Return the [x, y] coordinate for the center point of the cell that contains the specified text.  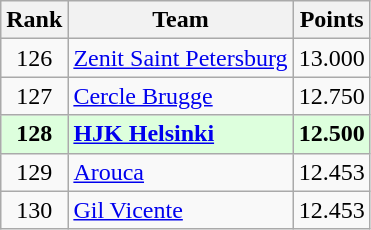
Cercle Brugge [180, 96]
Points [332, 20]
130 [34, 210]
127 [34, 96]
12.500 [332, 134]
126 [34, 58]
Zenit Saint Petersburg [180, 58]
13.000 [332, 58]
HJK Helsinki [180, 134]
Arouca [180, 172]
128 [34, 134]
129 [34, 172]
Rank [34, 20]
12.750 [332, 96]
Gil Vicente [180, 210]
Team [180, 20]
